Scan for the cell matching the given text and deliver its (x, y) coordinate at center. 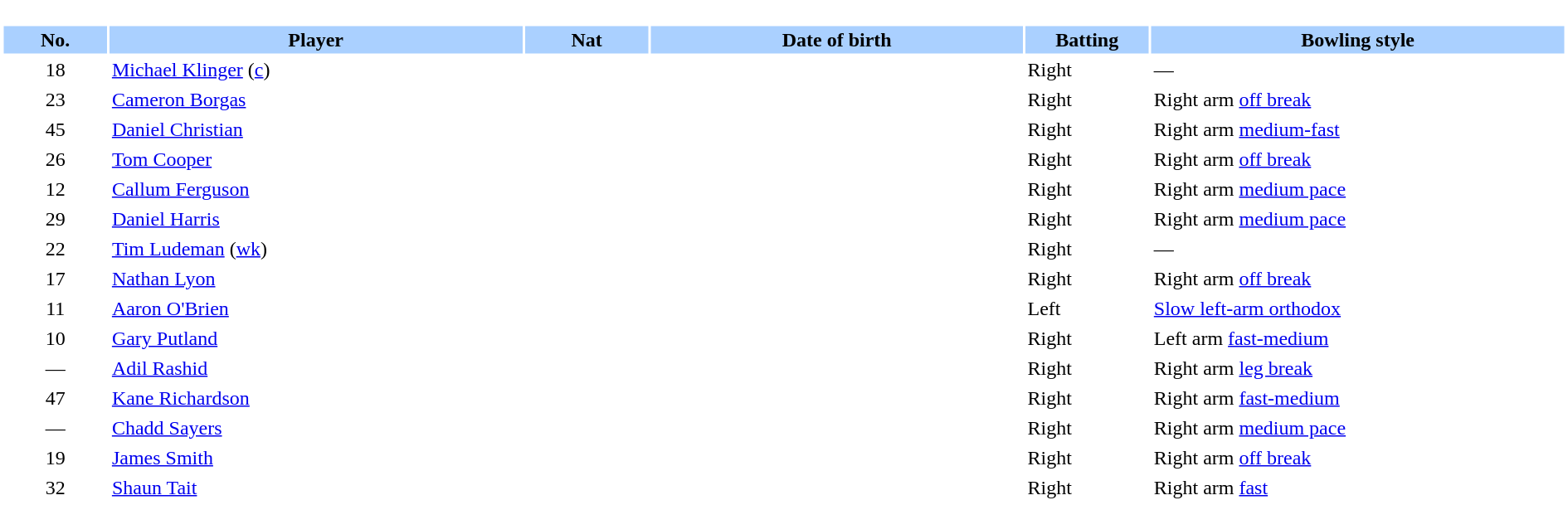
Date of birth (837, 40)
Right arm fast (1358, 488)
22 (55, 249)
James Smith (316, 458)
Left arm fast-medium (1358, 338)
Gary Putland (316, 338)
10 (55, 338)
11 (55, 308)
18 (55, 70)
Tom Cooper (316, 159)
Bowling style (1358, 40)
26 (55, 159)
Chadd Sayers (316, 428)
32 (55, 488)
Daniel Harris (316, 219)
Adil Rashid (316, 368)
Tim Ludeman (wk) (316, 249)
29 (55, 219)
Right arm medium-fast (1358, 129)
Batting (1087, 40)
Callum Ferguson (316, 189)
Right arm fast-medium (1358, 398)
Slow left-arm orthodox (1358, 308)
17 (55, 279)
Nat (586, 40)
Nathan Lyon (316, 279)
Michael Klinger (c) (316, 70)
Left (1087, 308)
47 (55, 398)
Right arm leg break (1358, 368)
Daniel Christian (316, 129)
No. (55, 40)
23 (55, 100)
Kane Richardson (316, 398)
Shaun Tait (316, 488)
19 (55, 458)
Player (316, 40)
45 (55, 129)
Cameron Borgas (316, 100)
Aaron O'Brien (316, 308)
12 (55, 189)
